For the text-containing cell, return its midpoint in (x, y) coordinate format. 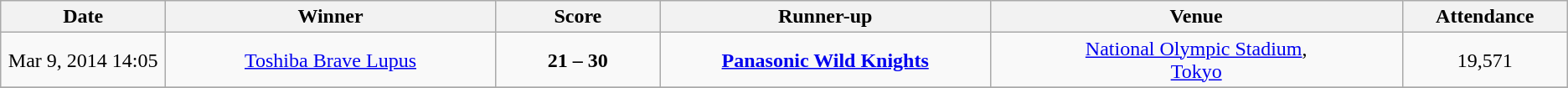
Score (578, 17)
Mar 9, 2014 14:05 (84, 60)
Panasonic Wild Knights (825, 60)
Runner-up (825, 17)
National Olympic Stadium,Tokyo (1196, 60)
21 – 30 (578, 60)
Venue (1196, 17)
Toshiba Brave Lupus (331, 60)
19,571 (1484, 60)
Date (84, 17)
Winner (331, 17)
Attendance (1484, 17)
